Capture the cell that displays the provided text and extract its [x, y] central coordinate. 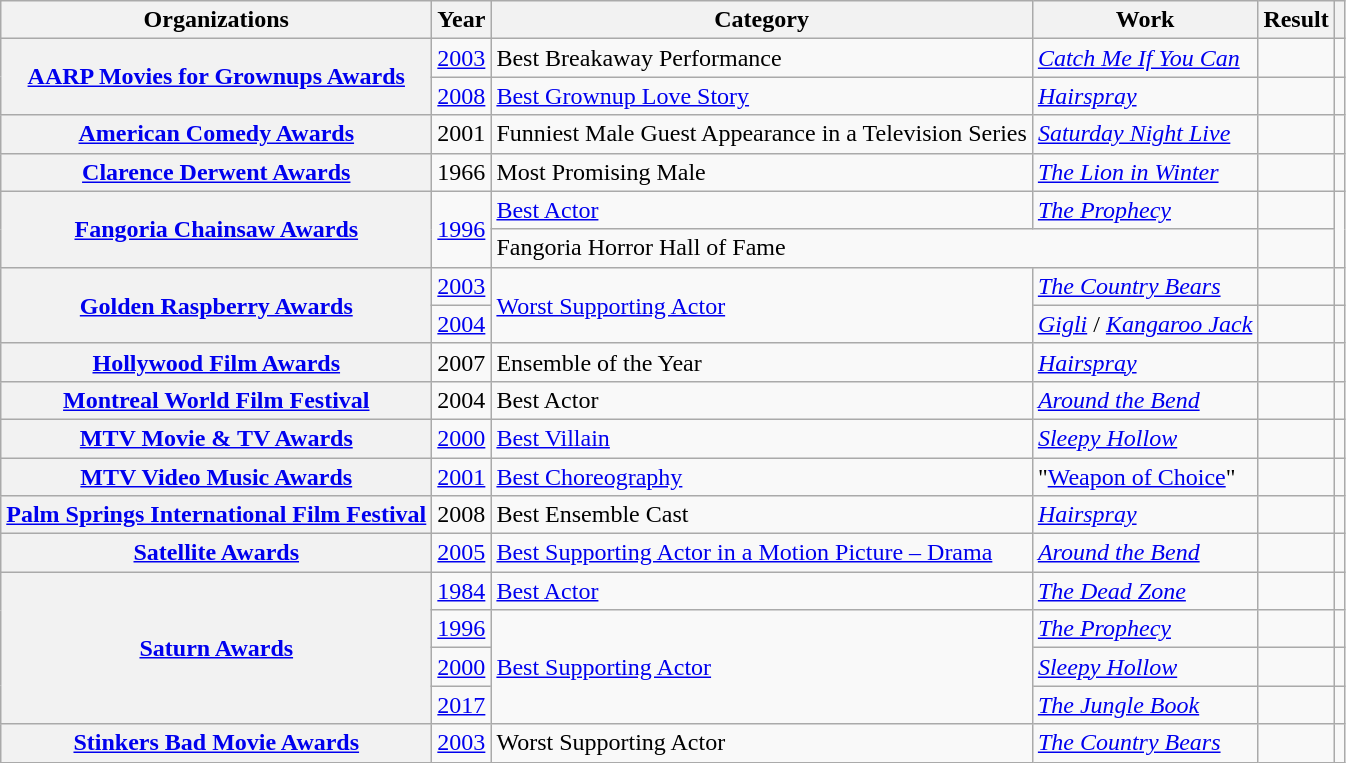
The Dead Zone [1144, 591]
Best Villain [762, 438]
The Lion in Winter [1144, 172]
Palm Springs International Film Festival [216, 515]
Organizations [216, 20]
Gigli / Kangaroo Jack [1144, 324]
Catch Me If You Can [1144, 58]
2017 [462, 705]
Result [1296, 20]
Fangoria Chainsaw Awards [216, 229]
2007 [462, 362]
Best Supporting Actor in a Motion Picture – Drama [762, 553]
Category [762, 20]
Clarence Derwent Awards [216, 172]
Montreal World Film Festival [216, 400]
Year [462, 20]
2005 [462, 553]
Work [1144, 20]
Ensemble of the Year [762, 362]
Best Grownup Love Story [762, 96]
MTV Video Music Awards [216, 477]
Best Choreography [762, 477]
Most Promising Male [762, 172]
Saturn Awards [216, 648]
1966 [462, 172]
Best Breakaway Performance [762, 58]
The Jungle Book [1144, 705]
American Comedy Awards [216, 134]
AARP Movies for Grownups Awards [216, 77]
Golden Raspberry Awards [216, 305]
Stinkers Bad Movie Awards [216, 743]
Best Supporting Actor [762, 667]
"Weapon of Choice" [1144, 477]
Best Ensemble Cast [762, 515]
Fangoria Horror Hall of Fame [874, 248]
Funniest Male Guest Appearance in a Television Series [762, 134]
Satellite Awards [216, 553]
Saturday Night Live [1144, 134]
Hollywood Film Awards [216, 362]
MTV Movie & TV Awards [216, 438]
1984 [462, 591]
